Determine the (x, y) coordinate at the center of the cell enclosing the given text.  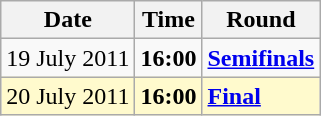
Time (168, 20)
Semifinals (261, 58)
Final (261, 96)
19 July 2011 (68, 58)
Date (68, 20)
20 July 2011 (68, 96)
Round (261, 20)
